Detect which cell encompasses the target text, then output its [X, Y] center coordinate. 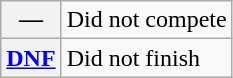
Did not compete [146, 20]
Did not finish [146, 58]
DNF [31, 58]
— [31, 20]
